For the text-containing cell, return its midpoint in [X, Y] coordinate format. 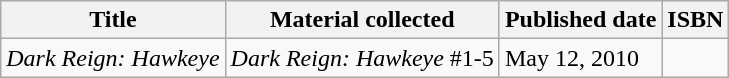
Published date [580, 20]
ISBN [696, 20]
May 12, 2010 [580, 58]
Dark Reign: Hawkeye #1-5 [362, 58]
Title [113, 20]
Material collected [362, 20]
Dark Reign: Hawkeye [113, 58]
